Detect which cell encompasses the target text, then output its [X, Y] center coordinate. 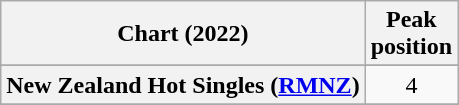
4 [411, 85]
New Zealand Hot Singles (RMNZ) [183, 85]
Peakposition [411, 34]
Chart (2022) [183, 34]
